Return the [x, y] coordinate for the center point of the cell that contains the specified text.  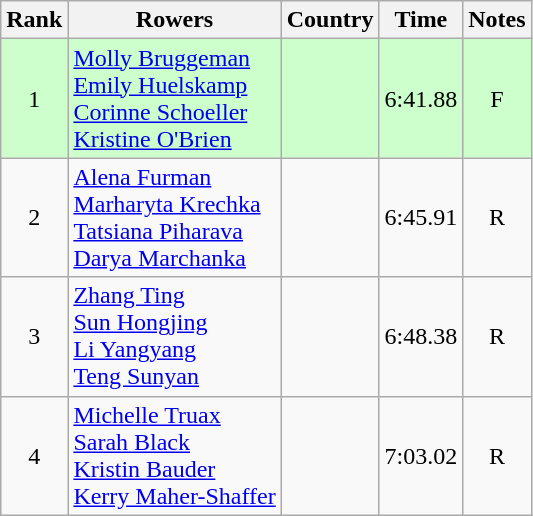
Notes [497, 20]
6:45.91 [421, 218]
Country [330, 20]
1 [34, 98]
Time [421, 20]
3 [34, 336]
Rank [34, 20]
F [497, 98]
6:48.38 [421, 336]
7:03.02 [421, 456]
Rowers [174, 20]
Alena FurmanMarharyta KrechkaTatsiana PiharavaDarya Marchanka [174, 218]
Molly BruggemanEmily HuelskampCorinne SchoellerKristine O'Brien [174, 98]
4 [34, 456]
6:41.88 [421, 98]
Michelle TruaxSarah BlackKristin BauderKerry Maher-Shaffer [174, 456]
2 [34, 218]
Zhang TingSun HongjingLi YangyangTeng Sunyan [174, 336]
